Provide the (X, Y) coordinate of the cell's center where the given text is located.  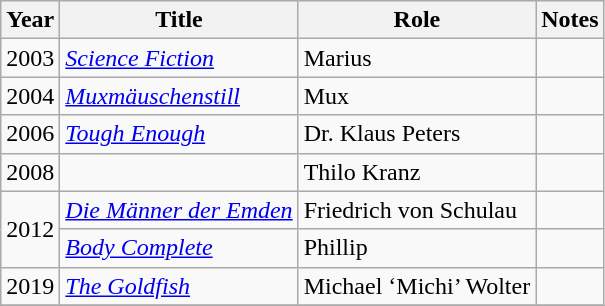
Michael ‘Michi’ Wolter (417, 286)
2004 (30, 96)
2003 (30, 58)
Phillip (417, 248)
2019 (30, 286)
Tough Enough (179, 134)
Dr. Klaus Peters (417, 134)
Role (417, 20)
2012 (30, 229)
Mux (417, 96)
Title (179, 20)
The Goldfish (179, 286)
Die Männer der Emden (179, 210)
Notes (570, 20)
Year (30, 20)
2008 (30, 172)
2006 (30, 134)
Friedrich von Schulau (417, 210)
Body Complete (179, 248)
Muxmäuschenstill (179, 96)
Science Fiction (179, 58)
Marius (417, 58)
Thilo Kranz (417, 172)
